Return the [X, Y] coordinate for the center point of the cell that contains the specified text.  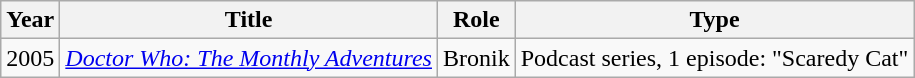
Type [714, 20]
Podcast series, 1 episode: "Scaredy Cat" [714, 58]
2005 [30, 58]
Year [30, 20]
Title [249, 20]
Bronik [476, 58]
Doctor Who: The Monthly Adventures [249, 58]
Role [476, 20]
